Search for the cell housing the specified text and yield its [X, Y] center coordinate. 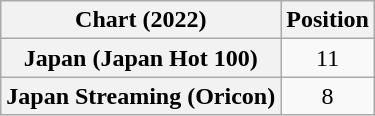
Japan (Japan Hot 100) [141, 58]
Japan Streaming (Oricon) [141, 96]
8 [328, 96]
11 [328, 58]
Chart (2022) [141, 20]
Position [328, 20]
